From the cell containing the given text, extract its center point as [X, Y] coordinate. 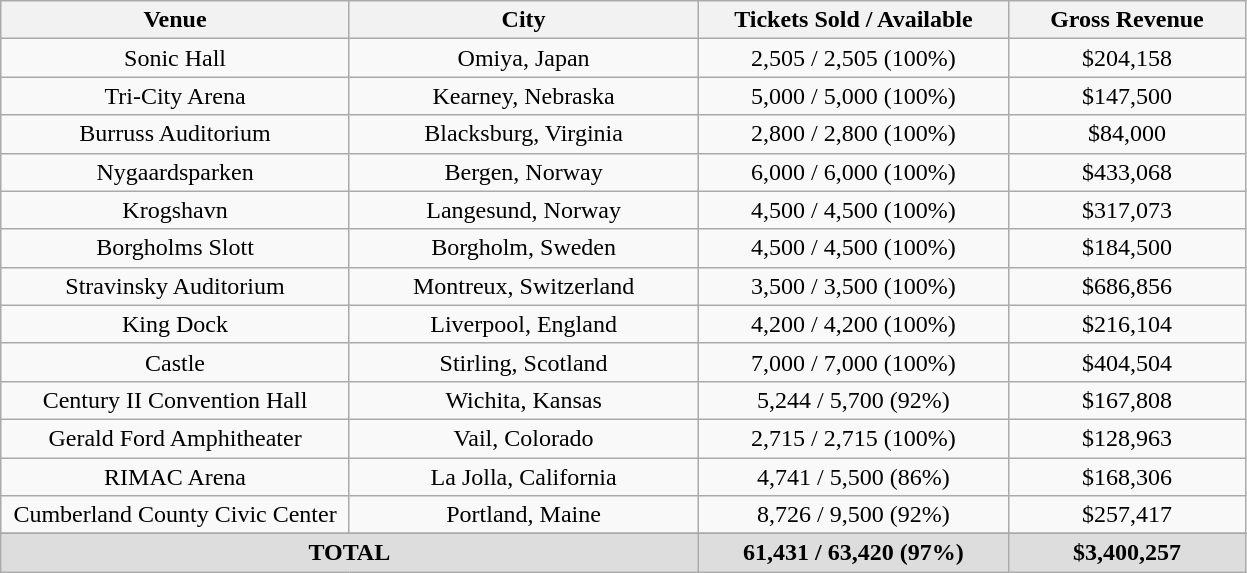
5,244 / 5,700 (92%) [854, 400]
$128,963 [1127, 438]
61,431 / 63,420 (97%) [854, 553]
$686,856 [1127, 286]
La Jolla, California [524, 477]
Tri-City Arena [176, 96]
Gross Revenue [1127, 20]
Stirling, Scotland [524, 362]
Gerald Ford Amphitheater [176, 438]
Wichita, Kansas [524, 400]
Montreux, Switzerland [524, 286]
4,741 / 5,500 (86%) [854, 477]
Kearney, Nebraska [524, 96]
Portland, Maine [524, 515]
$168,306 [1127, 477]
2,505 / 2,505 (100%) [854, 58]
$216,104 [1127, 324]
Borgholms Slott [176, 248]
4,200 / 4,200 (100%) [854, 324]
$317,073 [1127, 210]
Sonic Hall [176, 58]
Omiya, Japan [524, 58]
$204,158 [1127, 58]
$184,500 [1127, 248]
8,726 / 9,500 (92%) [854, 515]
Nygaardsparken [176, 172]
Stravinsky Auditorium [176, 286]
$404,504 [1127, 362]
TOTAL [350, 553]
Liverpool, England [524, 324]
$433,068 [1127, 172]
Cumberland County Civic Center [176, 515]
$147,500 [1127, 96]
Borgholm, Sweden [524, 248]
3,500 / 3,500 (100%) [854, 286]
Langesund, Norway [524, 210]
2,800 / 2,800 (100%) [854, 134]
7,000 / 7,000 (100%) [854, 362]
$3,400,257 [1127, 553]
6,000 / 6,000 (100%) [854, 172]
$257,417 [1127, 515]
Castle [176, 362]
Vail, Colorado [524, 438]
Venue [176, 20]
City [524, 20]
RIMAC Arena [176, 477]
Tickets Sold / Available [854, 20]
King Dock [176, 324]
5,000 / 5,000 (100%) [854, 96]
Bergen, Norway [524, 172]
$167,808 [1127, 400]
Blacksburg, Virginia [524, 134]
$84,000 [1127, 134]
2,715 / 2,715 (100%) [854, 438]
Century II Convention Hall [176, 400]
Burruss Auditorium [176, 134]
Krogshavn [176, 210]
